Determine the [x, y] coordinate at the center of the cell enclosing the given text.  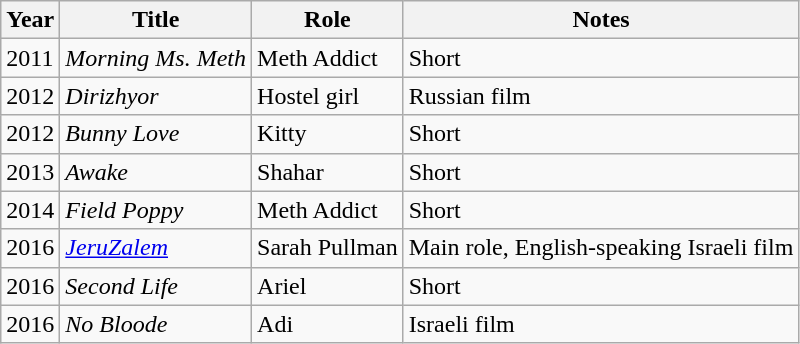
Sarah Pullman [328, 248]
Year [30, 20]
Russian film [601, 96]
2014 [30, 210]
Main role, English-speaking Israeli film [601, 248]
Shahar [328, 172]
Morning Ms. Meth [156, 58]
Second Life [156, 286]
Ariel [328, 286]
Hostel girl [328, 96]
2011 [30, 58]
Notes [601, 20]
Bunny Love [156, 134]
Role [328, 20]
Israeli film [601, 324]
JeruZalem [156, 248]
Adi [328, 324]
Kitty [328, 134]
Awake [156, 172]
Field Poppy [156, 210]
Dirizhyor [156, 96]
No Bloode [156, 324]
Title [156, 20]
2013 [30, 172]
